From the cell containing the given text, extract its center point as (x, y) coordinate. 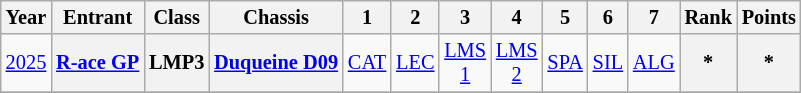
CAT (367, 63)
6 (608, 17)
1 (367, 17)
Year (26, 17)
7 (654, 17)
3 (465, 17)
SPA (566, 63)
5 (566, 17)
ALG (654, 63)
4 (517, 17)
LEC (415, 63)
2025 (26, 63)
Chassis (276, 17)
2 (415, 17)
LMP3 (176, 63)
Points (769, 17)
R-ace GP (98, 63)
SIL (608, 63)
Class (176, 17)
Entrant (98, 17)
LMS1 (465, 63)
Duqueine D09 (276, 63)
Rank (708, 17)
LMS2 (517, 63)
